Scan for the cell matching the given text and deliver its [X, Y] coordinate at center. 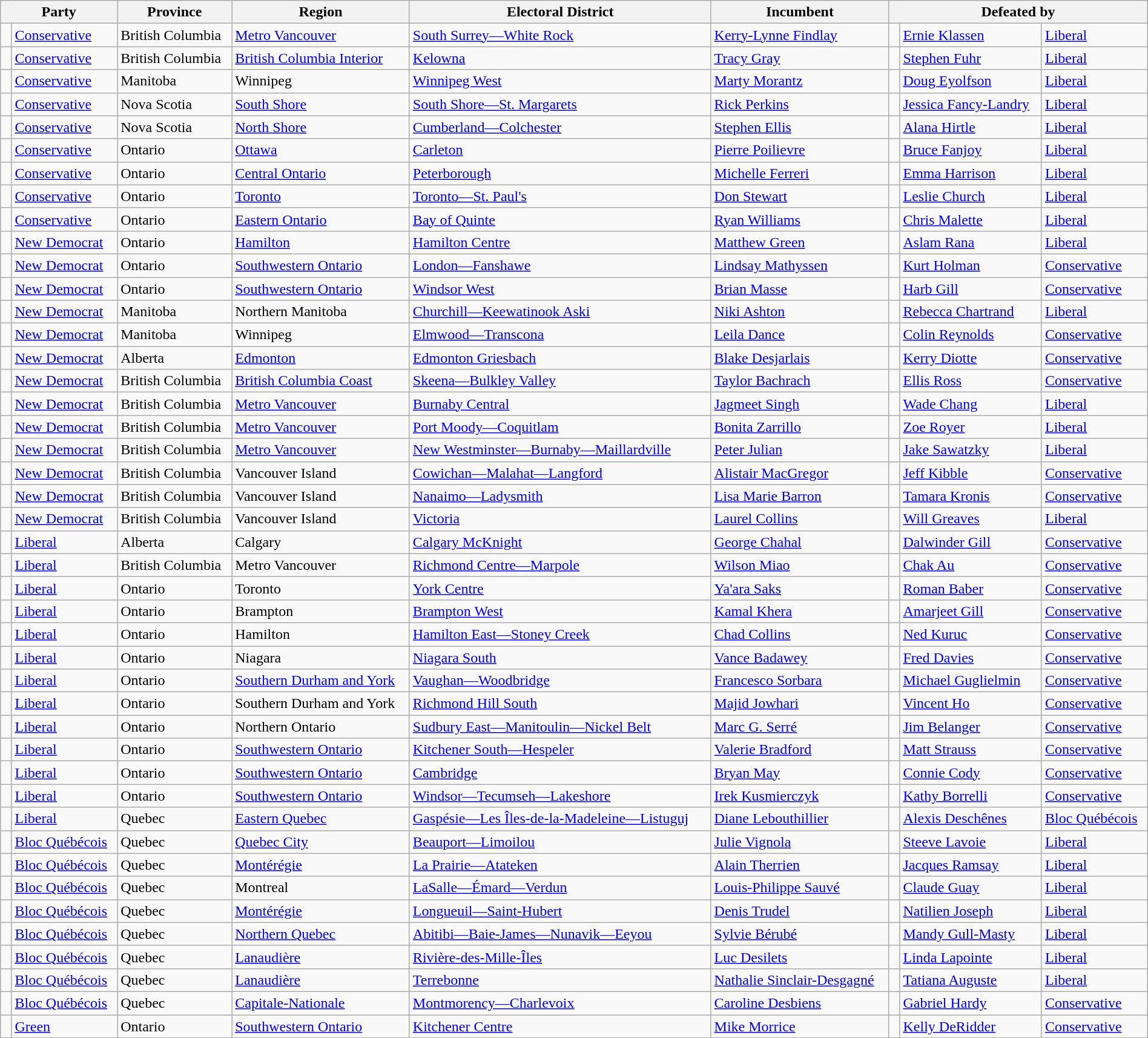
Nanaimo—Ladysmith [560, 496]
Rivière-des-Mille-Îles [560, 957]
Bruce Fanjoy [971, 150]
Montmorency—Charlevoix [560, 1003]
Kitchener South—Hespeler [560, 750]
Connie Cody [971, 773]
Eastern Ontario [321, 219]
Kerry Diotte [971, 358]
Emma Harrison [971, 173]
Niagara [321, 657]
Montreal [321, 888]
Sylvie Bérubé [800, 934]
Party [59, 12]
Elmwood—Transcona [560, 335]
Peterborough [560, 173]
Churchill—Keewatinook Aski [560, 312]
Amarjeet Gill [971, 611]
Chris Malette [971, 219]
Chak Au [971, 565]
Lisa Marie Barron [800, 496]
Ryan Williams [800, 219]
Roman Baber [971, 588]
Doug Eyolfson [971, 81]
Incumbent [800, 12]
Hamilton Centre [560, 242]
Nathalie Sinclair-Desgagné [800, 980]
Alana Hirtle [971, 127]
Valerie Bradford [800, 750]
Northern Ontario [321, 727]
Claude Guay [971, 888]
Toronto—St. Paul's [560, 196]
Don Stewart [800, 196]
Northern Manitoba [321, 312]
Niki Ashton [800, 312]
Province [174, 12]
Rebecca Chartrand [971, 312]
New Westminster—Burnaby—Maillardville [560, 450]
Sudbury East—Manitoulin—Nickel Belt [560, 727]
Kelly DeRidder [971, 1026]
York Centre [560, 588]
Terrebonne [560, 980]
Caroline Desbiens [800, 1003]
Cumberland—Colchester [560, 127]
Gaspésie—Les Îles-de-la-Madeleine—Listuguj [560, 819]
Matt Strauss [971, 750]
Louis-Philippe Sauvé [800, 888]
Pierre Poilievre [800, 150]
Laurel Collins [800, 519]
Cambridge [560, 773]
Green [64, 1026]
Taylor Bachrach [800, 381]
Windsor—Tecumseh—Lakeshore [560, 796]
George Chahal [800, 542]
Ellis Ross [971, 381]
Brian Masse [800, 289]
Longueuil—Saint-Hubert [560, 911]
Kathy Borrelli [971, 796]
Matthew Green [800, 242]
Edmonton Griesbach [560, 358]
Quebec City [321, 842]
Wade Chang [971, 404]
South Surrey—White Rock [560, 35]
Tamara Kronis [971, 496]
Colin Reynolds [971, 335]
Ernie Klassen [971, 35]
Alistair MacGregor [800, 473]
Electoral District [560, 12]
Central Ontario [321, 173]
Calgary McKnight [560, 542]
Steeve Lavoie [971, 842]
South Shore—St. Margarets [560, 104]
South Shore [321, 104]
Kitchener Centre [560, 1026]
Vance Badawey [800, 657]
Alain Therrien [800, 865]
Edmonton [321, 358]
Gabriel Hardy [971, 1003]
Cowichan—Malahat—Langford [560, 473]
Jessica Fancy-Landry [971, 104]
Brampton [321, 611]
Brampton West [560, 611]
Leslie Church [971, 196]
Tracy Gray [800, 58]
Windsor West [560, 289]
Winnipeg West [560, 81]
Alexis Deschênes [971, 819]
Leila Dance [800, 335]
Jeff Kibble [971, 473]
Natilien Joseph [971, 911]
Chad Collins [800, 634]
Aslam Rana [971, 242]
Skeena—Bulkley Valley [560, 381]
Vincent Ho [971, 704]
Calgary [321, 542]
Kerry-Lynne Findlay [800, 35]
Beauport—Limoilou [560, 842]
Dalwinder Gill [971, 542]
Jake Sawatzky [971, 450]
Jim Belanger [971, 727]
Victoria [560, 519]
Zoe Royer [971, 427]
Rick Perkins [800, 104]
Michelle Ferreri [800, 173]
Ottawa [321, 150]
LaSalle—Émard—Verdun [560, 888]
Francesco Sorbara [800, 681]
London—Fanshawe [560, 265]
Richmond Centre—Marpole [560, 565]
Kelowna [560, 58]
Harb Gill [971, 289]
Bay of Quinte [560, 219]
Michael Guglielmin [971, 681]
North Shore [321, 127]
Defeated by [1018, 12]
Marc G. Serré [800, 727]
Niagara South [560, 657]
Marty Morantz [800, 81]
Port Moody—Coquitlam [560, 427]
Mandy Gull-Masty [971, 934]
Abitibi—Baie-James—Nunavik—Eeyou [560, 934]
Julie Vignola [800, 842]
Carleton [560, 150]
Ned Kuruc [971, 634]
Lindsay Mathyssen [800, 265]
La Prairie—Atateken [560, 865]
Majid Jowhari [800, 704]
Fred Davies [971, 657]
Burnaby Central [560, 404]
Linda Lapointe [971, 957]
Denis Trudel [800, 911]
Eastern Quebec [321, 819]
Stephen Ellis [800, 127]
Jagmeet Singh [800, 404]
Wilson Miao [800, 565]
Ya'ara Saks [800, 588]
Region [321, 12]
British Columbia Interior [321, 58]
Irek Kusmierczyk [800, 796]
Blake Desjarlais [800, 358]
Tatiana Auguste [971, 980]
Northern Quebec [321, 934]
Vaughan—Woodbridge [560, 681]
Kurt Holman [971, 265]
Will Greaves [971, 519]
Hamilton East—Stoney Creek [560, 634]
Capitale-Nationale [321, 1003]
Mike Morrice [800, 1026]
Diane Lebouthillier [800, 819]
Jacques Ramsay [971, 865]
Stephen Fuhr [971, 58]
Luc Desilets [800, 957]
Peter Julian [800, 450]
Richmond Hill South [560, 704]
British Columbia Coast [321, 381]
Kamal Khera [800, 611]
Bryan May [800, 773]
Bonita Zarrillo [800, 427]
